Extract the [X, Y] coordinate from the center of the cell holding the provided text.  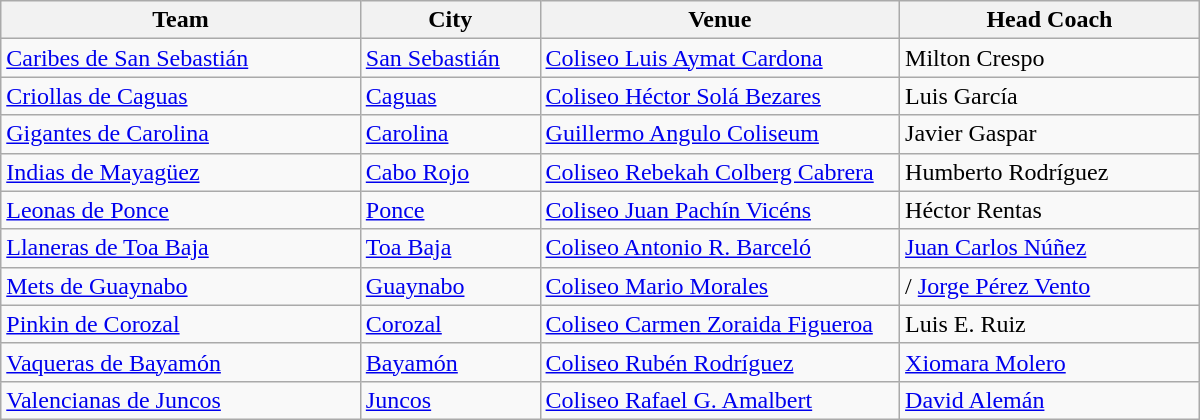
Caguas [450, 96]
Coliseo Juan Pachín Vicéns [720, 210]
Coliseo Rafael G. Amalbert [720, 400]
Llaneras de Toa Baja [181, 248]
Coliseo Carmen Zoraida Figueroa [720, 324]
Guaynabo [450, 286]
Coliseo Rubén Rodríguez [720, 362]
Humberto Rodríguez [1050, 172]
Luis E. Ruiz [1050, 324]
Vaqueras de Bayamón [181, 362]
Guillermo Angulo Coliseum [720, 134]
Coliseo Antonio R. Barceló [720, 248]
Héctor Rentas [1050, 210]
Juncos [450, 400]
Criollas de Caguas [181, 96]
David Alemán [1050, 400]
Coliseo Luis Aymat Cardona [720, 58]
Ponce [450, 210]
Leonas de Ponce [181, 210]
Bayamón [450, 362]
Valencianas de Juncos [181, 400]
San Sebastián [450, 58]
Head Coach [1050, 20]
City [450, 20]
Xiomara Molero [1050, 362]
Mets de Guaynabo [181, 286]
Venue [720, 20]
Caribes de San Sebastián [181, 58]
Milton Crespo [1050, 58]
Luis García [1050, 96]
Juan Carlos Núñez [1050, 248]
Javier Gaspar [1050, 134]
Cabo Rojo [450, 172]
Corozal [450, 324]
Carolina [450, 134]
Coliseo Mario Morales [720, 286]
/ Jorge Pérez Vento [1050, 286]
Toa Baja [450, 248]
Coliseo Héctor Solá Bezares [720, 96]
Pinkin de Corozal [181, 324]
Coliseo Rebekah Colberg Cabrera [720, 172]
Team [181, 20]
Gigantes de Carolina [181, 134]
Indias de Mayagüez [181, 172]
